Output the (X, Y) coordinate of the center of the cell containing the given text.  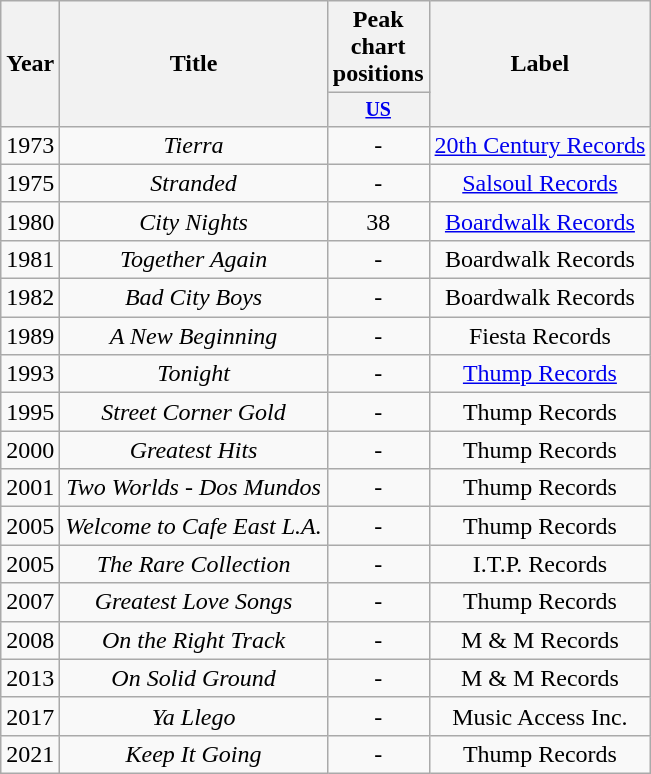
1981 (30, 259)
US (378, 110)
Ya Llego (194, 716)
Label (540, 64)
On the Right Track (194, 640)
20th Century Records (540, 145)
Fiesta Records (540, 336)
Greatest Love Songs (194, 602)
Greatest Hits (194, 450)
2007 (30, 602)
Tonight (194, 374)
2000 (30, 450)
City Nights (194, 221)
2017 (30, 716)
1989 (30, 336)
38 (378, 221)
Peak chart positions (378, 47)
A New Beginning (194, 336)
Welcome to Cafe East L.A. (194, 526)
1973 (30, 145)
2001 (30, 488)
Keep It Going (194, 754)
Salsoul Records (540, 183)
Title (194, 64)
Year (30, 64)
The Rare Collection (194, 564)
Two Worlds - Dos Mundos (194, 488)
2021 (30, 754)
2013 (30, 678)
1980 (30, 221)
Stranded (194, 183)
1993 (30, 374)
Street Corner Gold (194, 412)
2008 (30, 640)
Together Again (194, 259)
Tierra (194, 145)
I.T.P. Records (540, 564)
1975 (30, 183)
Bad City Boys (194, 298)
On Solid Ground (194, 678)
1995 (30, 412)
Music Access Inc. (540, 716)
1982 (30, 298)
